Return [X, Y] of the center of cell containing provided text 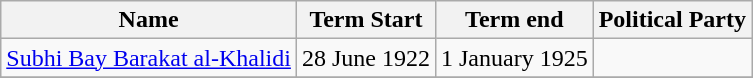
1 January 1925 [514, 58]
Name [149, 20]
Subhi Bay Barakat al-Khalidi [149, 58]
28 June 1922 [366, 58]
Political Party [672, 20]
Term end [514, 20]
Term Start [366, 20]
